Return (x, y) of the center of cell containing provided text 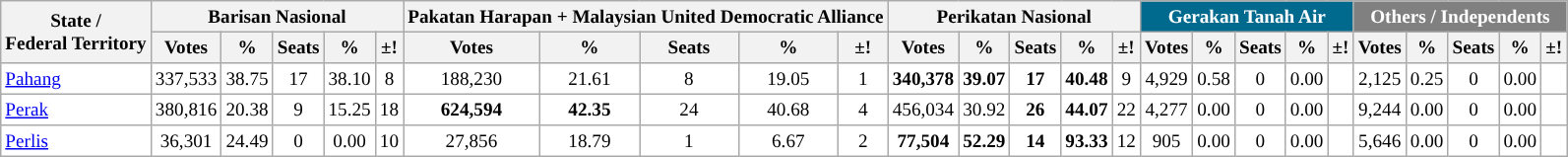
4 (864, 110)
26 (1035, 110)
2 (864, 141)
22 (1126, 110)
12 (1126, 141)
State / Federal Territory (77, 32)
5,646 (1380, 141)
40.68 (787, 110)
456,034 (923, 110)
18 (389, 110)
77,504 (923, 141)
30.92 (984, 110)
Barisan Nasional (277, 17)
21.61 (589, 79)
52.29 (984, 141)
Pakatan Harapan + Malaysian United Democratic Alliance (646, 17)
Pahang (77, 79)
19.05 (787, 79)
340,378 (923, 79)
38.10 (349, 79)
36,301 (186, 141)
6.67 (787, 141)
905 (1165, 141)
2,125 (1380, 79)
0.25 (1427, 79)
Others / Independents (1461, 17)
24.49 (247, 141)
15.25 (349, 110)
39.07 (984, 79)
24 (689, 110)
20.38 (247, 110)
4,277 (1165, 110)
Perak (77, 110)
9,244 (1380, 110)
38.75 (247, 79)
14 (1035, 141)
18.79 (589, 141)
337,533 (186, 79)
44.07 (1087, 110)
188,230 (472, 79)
4,929 (1165, 79)
Gerakan Tanah Air (1246, 17)
93.33 (1087, 141)
40.48 (1087, 79)
624,594 (472, 110)
Perikatan Nasional (1014, 17)
27,856 (472, 141)
Perlis (77, 141)
380,816 (186, 110)
0.58 (1215, 79)
10 (389, 141)
42.35 (589, 110)
